Provide the [x, y] coordinate of the cell's center where the given text is located.  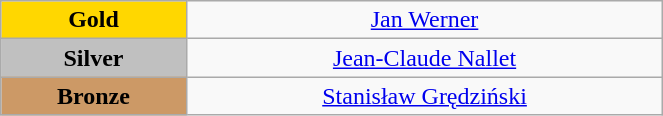
Gold [94, 20]
Jan Werner [424, 20]
Stanisław Grędziński [424, 96]
Silver [94, 58]
Jean-Claude Nallet [424, 58]
Bronze [94, 96]
